Scan for the cell matching the given text and deliver its [x, y] coordinate at center. 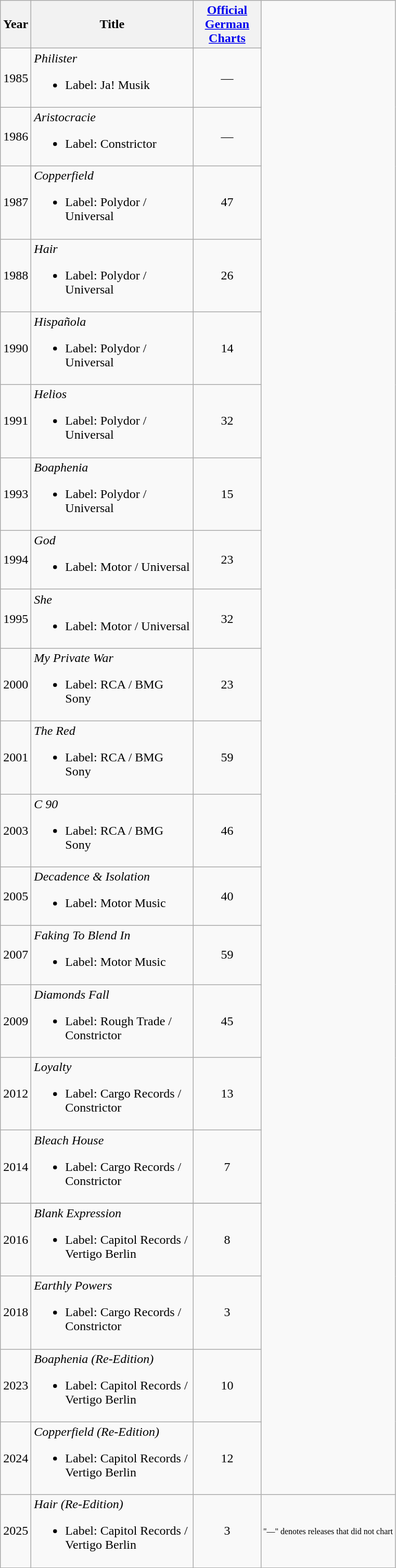
13 [227, 1094]
1987 [16, 202]
2000 [16, 684]
14 [227, 348]
PhilisterLabel: Ja! Musik [112, 78]
2001 [16, 757]
Blank ExpressionLabel: Capitol Records / Vertigo Berlin [112, 1240]
12 [227, 1458]
2009 [16, 1021]
1995 [16, 618]
15 [227, 494]
The RedLabel: RCA / BMG Sony [112, 757]
Title [112, 24]
"—" denotes releases that did not chart [328, 1531]
CopperfieldLabel: Polydor / Universal [112, 202]
Official German Charts [227, 24]
2018 [16, 1312]
1988 [16, 275]
Diamonds FallLabel: Rough Trade / Constrictor [112, 1021]
Hair (Re-Edition)Label: Capitol Records / Vertigo Berlin [112, 1531]
1993 [16, 494]
BoapheniaLabel: Polydor / Universal [112, 494]
7 [227, 1167]
LoyaltyLabel: Cargo Records / Constrictor [112, 1094]
46 [227, 831]
2007 [16, 955]
2012 [16, 1094]
2014 [16, 1167]
Boaphenia (Re-Edition)Label: Capitol Records / Vertigo Berlin [112, 1385]
2005 [16, 896]
Decadence & IsolationLabel: Motor Music [112, 896]
GodLabel: Motor / Universal [112, 560]
26 [227, 275]
1986 [16, 136]
1990 [16, 348]
45 [227, 1021]
8 [227, 1240]
2023 [16, 1385]
Bleach HouseLabel: Cargo Records / Constrictor [112, 1167]
Year [16, 24]
SheLabel: Motor / Universal [112, 618]
My Private WarLabel: RCA / BMG Sony [112, 684]
10 [227, 1385]
AristocracieLabel: Constrictor [112, 136]
2016 [16, 1240]
C 90Label: RCA / BMG Sony [112, 831]
HairLabel: Polydor / Universal [112, 275]
Faking To Blend InLabel: Motor Music [112, 955]
1991 [16, 421]
47 [227, 202]
2024 [16, 1458]
2025 [16, 1531]
1985 [16, 78]
2003 [16, 831]
Copperfield (Re-Edition)Label: Capitol Records / Vertigo Berlin [112, 1458]
40 [227, 896]
Earthly PowersLabel: Cargo Records / Constrictor [112, 1312]
1994 [16, 560]
HispañolaLabel: Polydor / Universal [112, 348]
HeliosLabel: Polydor / Universal [112, 421]
